For the text-containing cell, return its midpoint in [X, Y] coordinate format. 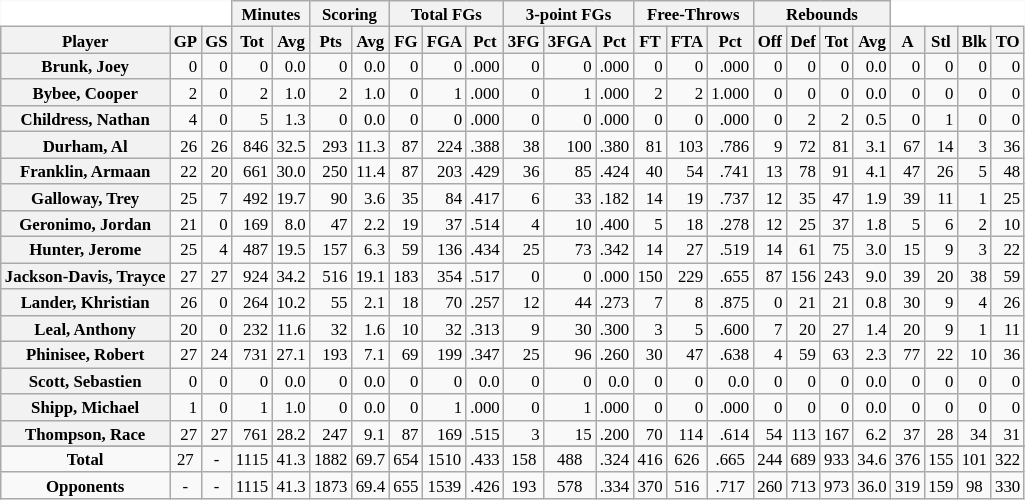
199 [445, 355]
159 [940, 486]
19.7 [291, 197]
90 [331, 197]
67 [908, 145]
FT [650, 40]
44 [570, 302]
232 [252, 328]
183 [406, 276]
GP [186, 40]
655 [406, 486]
96 [570, 355]
33 [570, 197]
.429 [485, 171]
TO [1008, 40]
.260 [615, 355]
2.3 [872, 355]
0.8 [872, 302]
113 [804, 433]
3.1 [872, 145]
689 [804, 459]
Shipp, Michael [86, 407]
.655 [730, 276]
1.3 [291, 119]
1.8 [872, 224]
28.2 [291, 433]
34.6 [872, 459]
73 [570, 250]
578 [570, 486]
84 [445, 197]
3-point FGs [569, 14]
48 [1008, 171]
A [908, 40]
Lander, Khristian [86, 302]
3FGA [570, 40]
924 [252, 276]
155 [940, 459]
114 [688, 433]
3FG [524, 40]
100 [570, 145]
244 [770, 459]
85 [570, 171]
69.4 [371, 486]
91 [836, 171]
Total FGs [446, 14]
.741 [730, 171]
.786 [730, 145]
158 [524, 459]
.342 [615, 250]
.717 [730, 486]
.515 [485, 433]
370 [650, 486]
.380 [615, 145]
Scott, Sebastien [86, 381]
933 [836, 459]
36.0 [872, 486]
250 [331, 171]
.417 [485, 197]
293 [331, 145]
Off [770, 40]
10.2 [291, 302]
260 [770, 486]
354 [445, 276]
.638 [730, 355]
19.1 [371, 276]
1882 [331, 459]
.400 [615, 224]
77 [908, 355]
Def [804, 40]
626 [688, 459]
13 [770, 171]
63 [836, 355]
FTA [688, 40]
98 [974, 486]
243 [836, 276]
157 [331, 250]
Stl [940, 40]
.278 [730, 224]
731 [252, 355]
1.9 [872, 197]
Bybee, Cooper [86, 93]
Galloway, Trey [86, 197]
GS [216, 40]
Player [86, 40]
761 [252, 433]
69.7 [371, 459]
.614 [730, 433]
Franklin, Armaan [86, 171]
Free-Throws [693, 14]
Minutes [271, 14]
2.2 [371, 224]
.313 [485, 328]
1539 [445, 486]
72 [804, 145]
101 [974, 459]
31 [1008, 433]
.426 [485, 486]
1.000 [730, 93]
846 [252, 145]
.665 [730, 459]
.514 [485, 224]
654 [406, 459]
Total [86, 459]
34 [974, 433]
416 [650, 459]
55 [331, 302]
.257 [485, 302]
167 [836, 433]
492 [252, 197]
FGA [445, 40]
376 [908, 459]
6.2 [872, 433]
.300 [615, 328]
319 [908, 486]
8 [688, 302]
11.3 [371, 145]
78 [804, 171]
Hunter, Jerome [86, 250]
Opponents [86, 486]
40 [650, 171]
2.1 [371, 302]
713 [804, 486]
487 [252, 250]
203 [445, 171]
Geronimo, Jordan [86, 224]
9.0 [872, 276]
75 [836, 250]
150 [650, 276]
.737 [730, 197]
28 [940, 433]
.517 [485, 276]
Childress, Nathan [86, 119]
3.6 [371, 197]
69 [406, 355]
Thompson, Race [86, 433]
.200 [615, 433]
.519 [730, 250]
322 [1008, 459]
.433 [485, 459]
11.6 [291, 328]
103 [688, 145]
1510 [445, 459]
FG [406, 40]
.324 [615, 459]
Pts [331, 40]
1.4 [872, 328]
27.1 [291, 355]
229 [688, 276]
330 [1008, 486]
9.1 [371, 433]
Jackson-Davis, Trayce [86, 276]
3.0 [872, 250]
30.0 [291, 171]
32.5 [291, 145]
.875 [730, 302]
Blk [974, 40]
156 [804, 276]
264 [252, 302]
.182 [615, 197]
Durham, Al [86, 145]
488 [570, 459]
136 [445, 250]
Scoring [350, 14]
4.1 [872, 171]
1.6 [371, 328]
Leal, Anthony [86, 328]
61 [804, 250]
247 [331, 433]
7.1 [371, 355]
.388 [485, 145]
224 [445, 145]
8.0 [291, 224]
Rebounds [822, 14]
.424 [615, 171]
.334 [615, 486]
0.5 [872, 119]
.347 [485, 355]
Brunk, Joey [86, 66]
34.2 [291, 276]
.273 [615, 302]
661 [252, 171]
19.5 [291, 250]
6.3 [371, 250]
Phinisee, Robert [86, 355]
1873 [331, 486]
24 [216, 355]
11.4 [371, 171]
.600 [730, 328]
.434 [485, 250]
973 [836, 486]
